Output the (X, Y) coordinate of the center of the cell containing the given text.  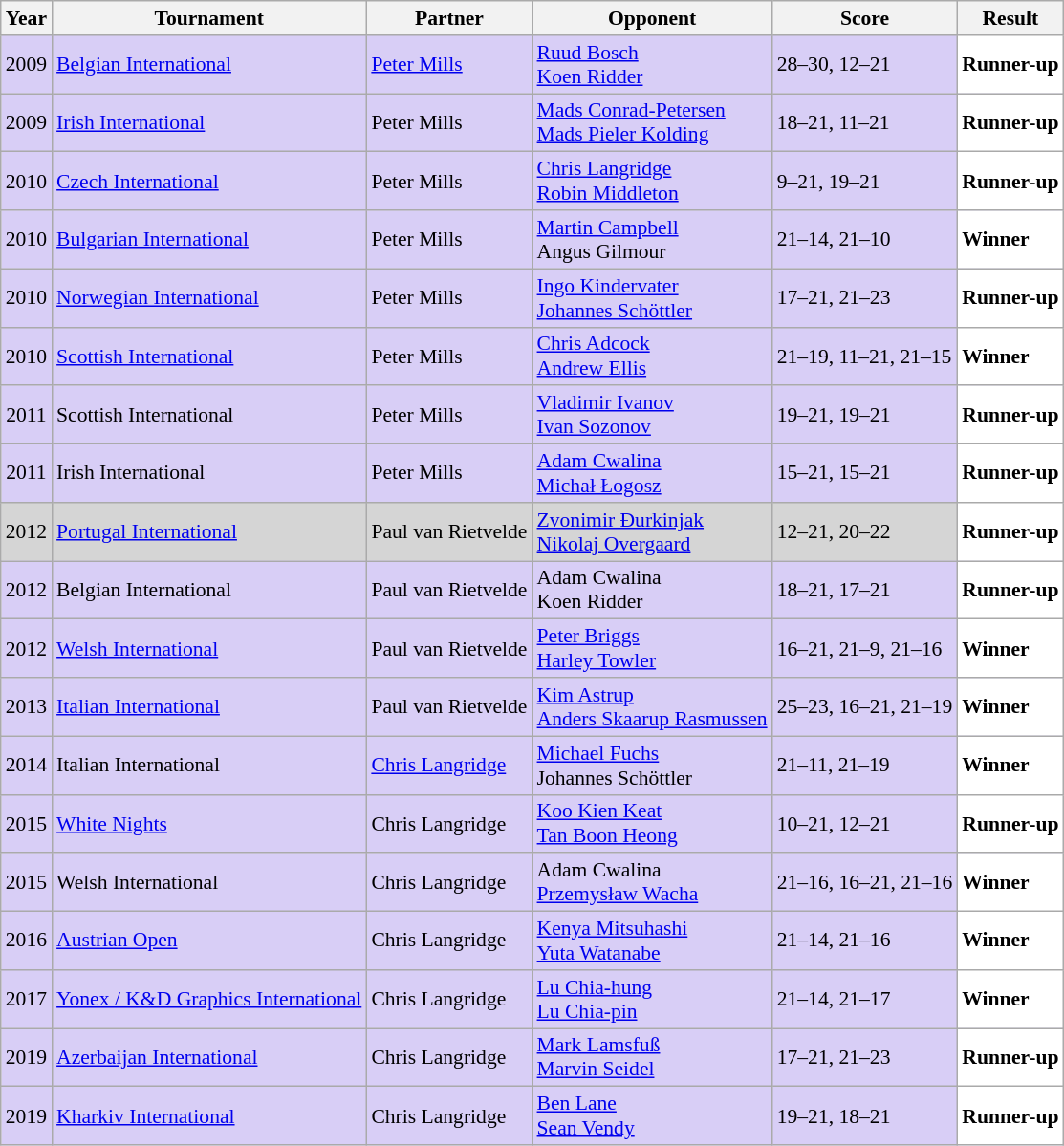
Mark Lamsfuß Marvin Seidel (652, 1057)
Vladimir Ivanov Ivan Sozonov (652, 415)
Michael Fuchs Johannes Schöttler (652, 765)
Opponent (652, 18)
Norwegian International (208, 298)
21–14, 21–10 (865, 239)
Tournament (208, 18)
21–14, 21–17 (865, 1000)
Chris Adcock Andrew Ellis (652, 356)
18–21, 11–21 (865, 122)
19–21, 18–21 (865, 1116)
Martin Campbell Angus Gilmour (652, 239)
Result (1010, 18)
Adam Cwalina Przemysław Wacha (652, 883)
21–11, 21–19 (865, 765)
19–21, 19–21 (865, 415)
Ben Lane Sean Vendy (652, 1116)
Adam Cwalina Koen Ridder (652, 591)
16–21, 21–9, 21–16 (865, 648)
Year (27, 18)
18–21, 17–21 (865, 591)
Azerbaijan International (208, 1057)
Austrian Open (208, 941)
Lu Chia-hung Lu Chia-pin (652, 1000)
2017 (27, 1000)
White Nights (208, 824)
2016 (27, 941)
25–23, 16–21, 21–19 (865, 707)
2014 (27, 765)
21–14, 21–16 (865, 941)
21–19, 11–21, 21–15 (865, 356)
10–21, 12–21 (865, 824)
Adam Cwalina Michał Łogosz (652, 474)
Peter Briggs Harley Towler (652, 648)
21–16, 16–21, 21–16 (865, 883)
12–21, 20–22 (865, 531)
Yonex / K&D Graphics International (208, 1000)
Partner (449, 18)
Czech International (208, 182)
Score (865, 18)
Bulgarian International (208, 239)
2013 (27, 707)
Kharkiv International (208, 1116)
28–30, 12–21 (865, 65)
Zvonimir Đurkinjak Nikolaj Overgaard (652, 531)
Mads Conrad-Petersen Mads Pieler Kolding (652, 122)
Kim Astrup Anders Skaarup Rasmussen (652, 707)
Koo Kien Keat Tan Boon Heong (652, 824)
Kenya Mitsuhashi Yuta Watanabe (652, 941)
Ruud Bosch Koen Ridder (652, 65)
15–21, 15–21 (865, 474)
Ingo Kindervater Johannes Schöttler (652, 298)
Chris Langridge Robin Middleton (652, 182)
9–21, 19–21 (865, 182)
Portugal International (208, 531)
